Find where the given text appears and provide that cell's center as (X, Y) coordinate. 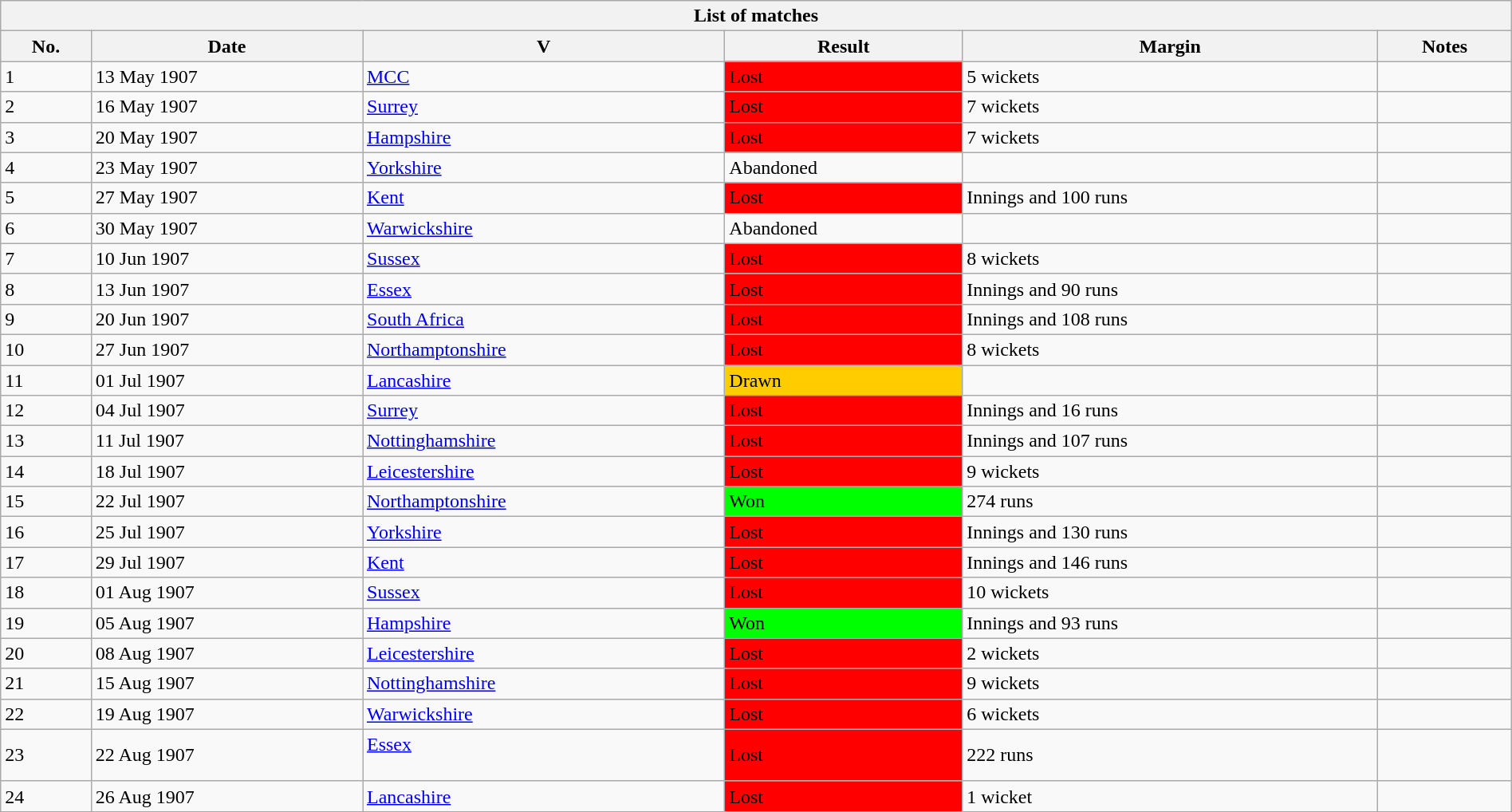
22 Aug 1907 (226, 755)
Innings and 130 runs (1171, 532)
5 wickets (1171, 77)
6 (46, 228)
15 Aug 1907 (226, 684)
18 (46, 593)
04 Jul 1907 (226, 411)
13 May 1907 (226, 77)
21 (46, 684)
16 May 1907 (226, 107)
V (543, 46)
1 (46, 77)
18 Jul 1907 (226, 471)
13 (46, 441)
27 Jun 1907 (226, 349)
11 (46, 380)
24 (46, 796)
Innings and 108 runs (1171, 319)
Innings and 93 runs (1171, 623)
List of matches (756, 16)
6 wickets (1171, 714)
8 (46, 289)
29 Jul 1907 (226, 562)
5 (46, 198)
20 May 1907 (226, 137)
Result (844, 46)
08 Aug 1907 (226, 653)
23 (46, 755)
15 (46, 502)
2 wickets (1171, 653)
Innings and 16 runs (1171, 411)
26 Aug 1907 (226, 796)
Innings and 107 runs (1171, 441)
12 (46, 411)
274 runs (1171, 502)
19 Aug 1907 (226, 714)
20 Jun 1907 (226, 319)
22 Jul 1907 (226, 502)
05 Aug 1907 (226, 623)
9 (46, 319)
19 (46, 623)
1 wicket (1171, 796)
No. (46, 46)
10 (46, 349)
7 (46, 258)
17 (46, 562)
10 wickets (1171, 593)
25 Jul 1907 (226, 532)
MCC (543, 77)
01 Aug 1907 (226, 593)
20 (46, 653)
2 (46, 107)
30 May 1907 (226, 228)
4 (46, 168)
14 (46, 471)
Innings and 146 runs (1171, 562)
11 Jul 1907 (226, 441)
South Africa (543, 319)
Innings and 100 runs (1171, 198)
3 (46, 137)
13 Jun 1907 (226, 289)
Margin (1171, 46)
22 (46, 714)
Notes (1445, 46)
222 runs (1171, 755)
Drawn (844, 380)
Innings and 90 runs (1171, 289)
10 Jun 1907 (226, 258)
27 May 1907 (226, 198)
Date (226, 46)
16 (46, 532)
23 May 1907 (226, 168)
01 Jul 1907 (226, 380)
